Detect which cell encompasses the target text, then output its [x, y] center coordinate. 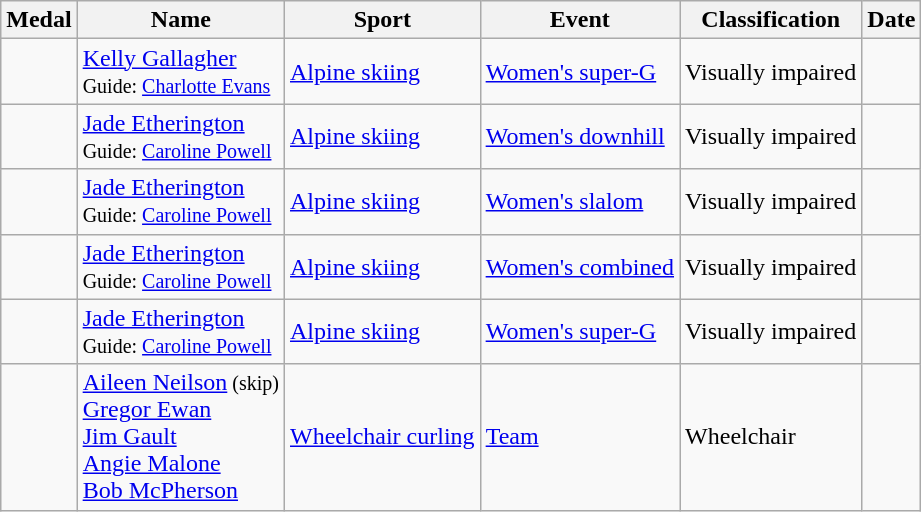
Event [580, 20]
Team [580, 437]
Wheelchair curling [382, 437]
Women's combined [580, 266]
Date [892, 20]
Medal [39, 20]
Kelly GallagherGuide: Charlotte Evans [180, 72]
Sport [382, 20]
Aileen Neilson (skip)Gregor EwanJim GaultAngie MaloneBob McPherson [180, 437]
Women's downhill [580, 136]
Wheelchair [771, 437]
Classification [771, 20]
Name [180, 20]
Women's slalom [580, 202]
